Return [x, y] of the center of cell containing provided text 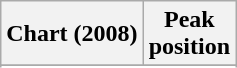
Chart (2008) [72, 34]
Peak position [189, 34]
